Scan for the cell matching the given text and deliver its [X, Y] coordinate at center. 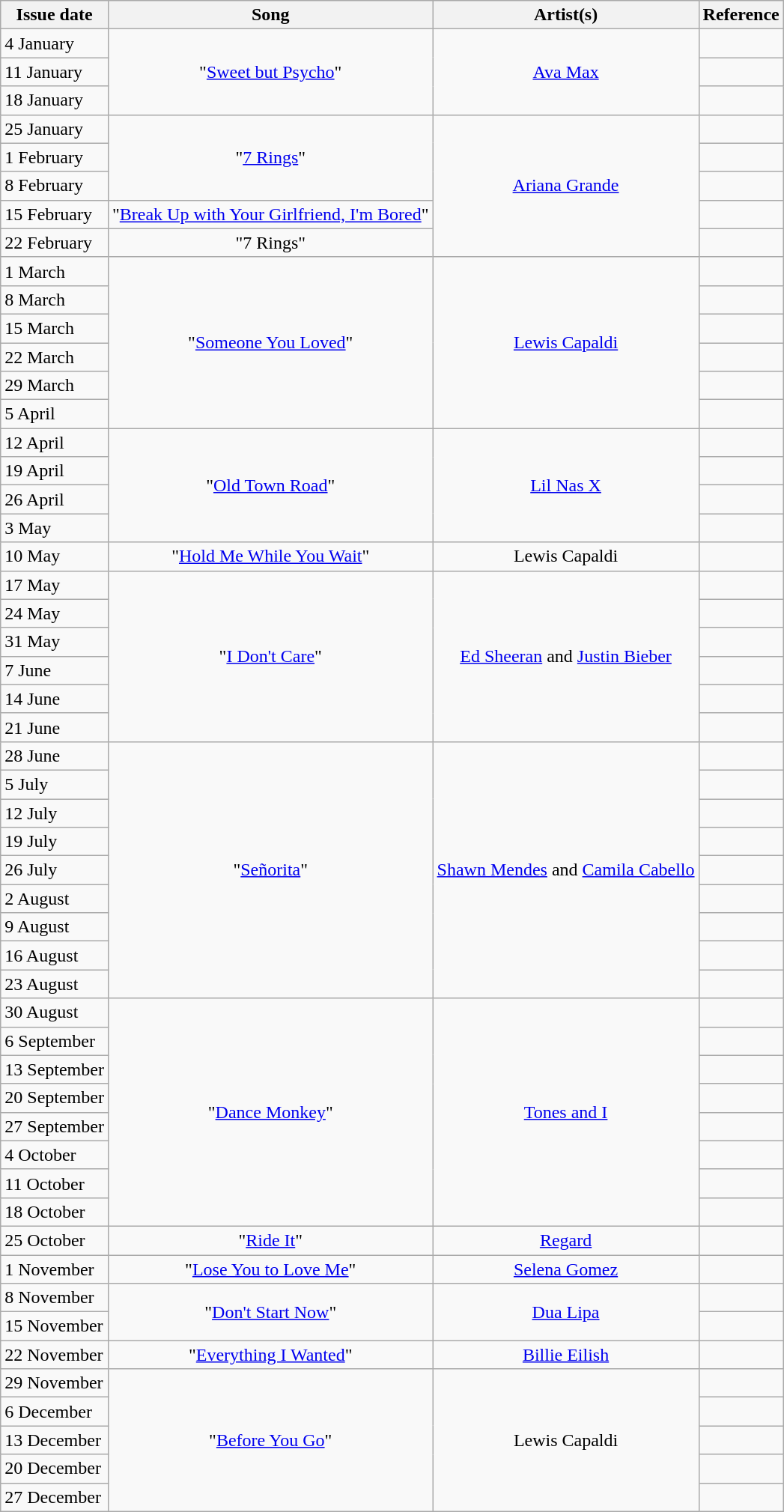
Billie Eilish [566, 1355]
15 March [55, 328]
20 December [55, 1469]
2 August [55, 899]
5 July [55, 784]
26 July [55, 870]
8 February [55, 186]
17 May [55, 585]
"Sweet but Psycho" [270, 72]
4 January [55, 43]
11 October [55, 1183]
29 March [55, 386]
8 March [55, 300]
30 August [55, 1012]
"Someone You Loved" [270, 342]
24 May [55, 613]
Artist(s) [566, 15]
Issue date [55, 15]
"Before You Go" [270, 1440]
29 November [55, 1383]
10 May [55, 556]
"Lose You to Love Me" [270, 1269]
Lil Nas X [566, 485]
"Don't Start Now" [270, 1312]
"Old Town Road" [270, 485]
13 September [55, 1069]
Tones and I [566, 1112]
31 May [55, 642]
13 December [55, 1440]
26 April [55, 500]
11 January [55, 72]
6 September [55, 1041]
28 June [55, 756]
9 August [55, 927]
19 April [55, 471]
5 April [55, 414]
25 January [55, 129]
"Dance Monkey" [270, 1112]
"Hold Me While You Wait" [270, 556]
"I Don't Care" [270, 656]
7 June [55, 670]
Regard [566, 1240]
6 December [55, 1412]
18 January [55, 100]
Reference [741, 15]
"Señorita" [270, 870]
1 February [55, 157]
21 June [55, 727]
12 July [55, 813]
"Break Up with Your Girlfriend, I'm Bored" [270, 214]
14 June [55, 699]
8 November [55, 1298]
Ava Max [566, 72]
Shawn Mendes and Camila Cabello [566, 870]
1 November [55, 1269]
23 August [55, 984]
22 March [55, 357]
22 November [55, 1355]
Selena Gomez [566, 1269]
22 February [55, 243]
15 February [55, 214]
4 October [55, 1155]
20 September [55, 1098]
3 May [55, 528]
16 August [55, 956]
Dua Lipa [566, 1312]
1 March [55, 271]
"Everything I Wanted" [270, 1355]
18 October [55, 1212]
12 April [55, 443]
"Ride It" [270, 1240]
15 November [55, 1326]
Ed Sheeran and Justin Bieber [566, 656]
Ariana Grande [566, 186]
27 December [55, 1497]
25 October [55, 1240]
27 September [55, 1126]
19 July [55, 842]
Song [270, 15]
